Detect which cell encompasses the target text, then output its [X, Y] center coordinate. 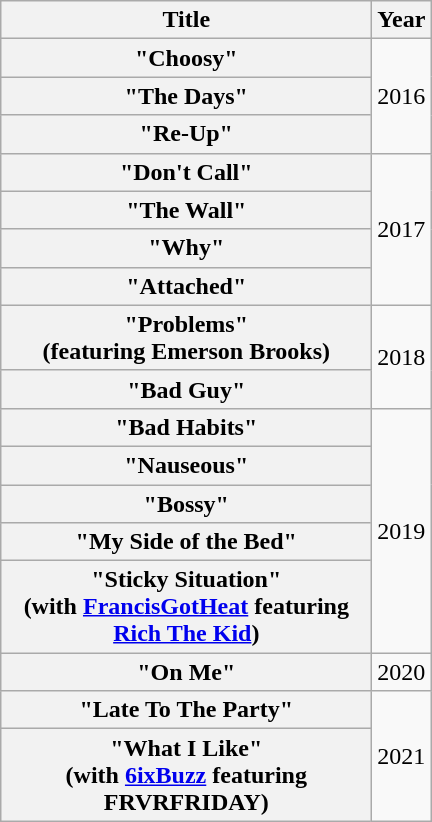
"Attached" [186, 286]
"Bad Guy" [186, 389]
"Late To The Party" [186, 710]
"Don't Call" [186, 172]
"My Side of the Bed" [186, 542]
"The Wall" [186, 210]
2019 [402, 530]
2016 [402, 96]
Year [402, 20]
"Sticky Situation"(with FrancisGotHeat featuring Rich The Kid) [186, 607]
"Bad Habits" [186, 427]
"What I Like"(with 6ixBuzz featuring FRVRFRIDAY) [186, 775]
"Problems"(featuring Emerson Brooks) [186, 338]
2020 [402, 672]
"The Days" [186, 96]
"On Me" [186, 672]
"Bossy" [186, 503]
2021 [402, 756]
2018 [402, 356]
2017 [402, 229]
"Nauseous" [186, 465]
"Why" [186, 248]
"Choosy" [186, 58]
"Re-Up" [186, 134]
Title [186, 20]
